Capture the cell that displays the provided text and extract its [X, Y] central coordinate. 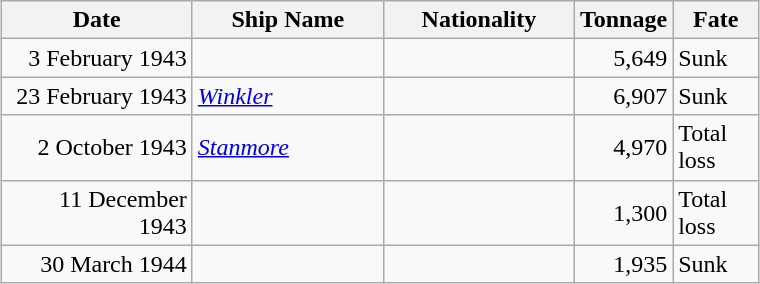
Tonnage [623, 20]
Nationality [478, 20]
5,649 [623, 58]
2 October 1943 [96, 148]
1,300 [623, 212]
30 March 1944 [96, 264]
Stanmore [288, 148]
Winkler [288, 96]
Ship Name [288, 20]
Date [96, 20]
1,935 [623, 264]
6,907 [623, 96]
3 February 1943 [96, 58]
Fate [716, 20]
23 February 1943 [96, 96]
4,970 [623, 148]
11 December 1943 [96, 212]
